Locate the cell with the specified text and output its (X, Y) center coordinate. 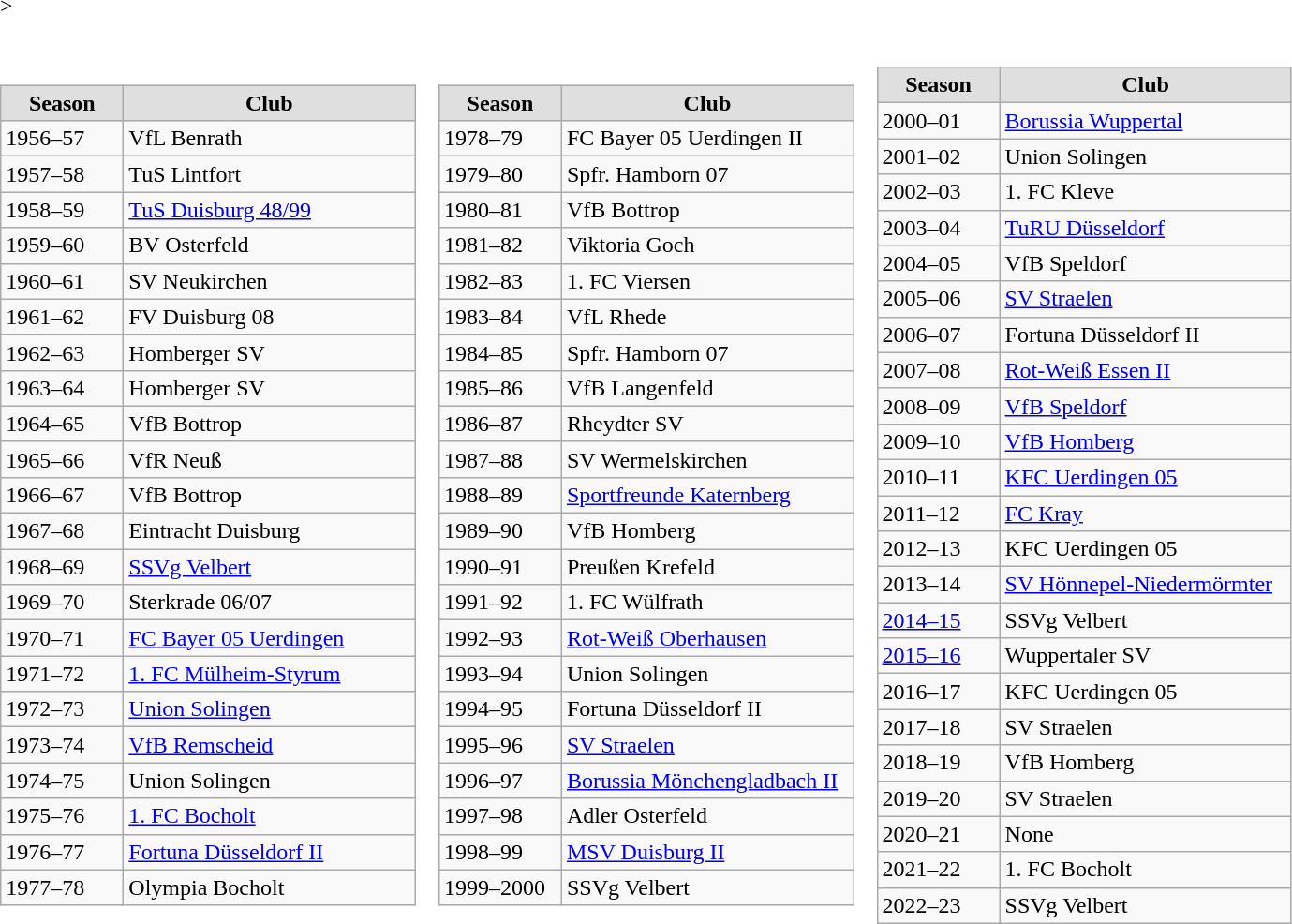
1999–2000 (500, 887)
1966–67 (62, 495)
VfL Benrath (270, 139)
1964–65 (62, 424)
SV Hönnepel-Niedermörmter (1145, 585)
1971–72 (62, 674)
2001–02 (939, 156)
2011–12 (939, 513)
1993–94 (500, 674)
2007–08 (939, 370)
2008–09 (939, 406)
1979–80 (500, 174)
1997–98 (500, 816)
1980–81 (500, 210)
1995–96 (500, 745)
1969–70 (62, 603)
1972–73 (62, 709)
TuS Duisburg 48/99 (270, 210)
1992–93 (500, 638)
VfB Remscheid (270, 745)
Rot-Weiß Essen II (1145, 370)
1982–83 (500, 281)
2022–23 (939, 905)
1. FC Kleve (1145, 192)
VfR Neuß (270, 459)
1990–91 (500, 567)
2018–19 (939, 763)
2010–11 (939, 477)
Sterkrade 06/07 (270, 603)
Wuppertaler SV (1145, 656)
1958–59 (62, 210)
1. FC Mülheim-Styrum (270, 674)
1959–60 (62, 246)
FV Duisburg 08 (270, 317)
1975–76 (62, 816)
2005–06 (939, 299)
2003–04 (939, 228)
1. FC Viersen (706, 281)
MSV Duisburg II (706, 852)
Borussia Mönchengladbach II (706, 781)
2009–10 (939, 441)
1987–88 (500, 459)
2016–17 (939, 692)
Rot-Weiß Oberhausen (706, 638)
1981–82 (500, 246)
Adler Osterfeld (706, 816)
1976–77 (62, 852)
BV Osterfeld (270, 246)
1985–86 (500, 388)
1977–78 (62, 887)
1962–63 (62, 352)
2012–13 (939, 549)
TuS Lintfort (270, 174)
1956–57 (62, 139)
2019–20 (939, 798)
1967–68 (62, 531)
1. FC Wülfrath (706, 603)
1961–62 (62, 317)
Viktoria Goch (706, 246)
VfL Rhede (706, 317)
1998–99 (500, 852)
1984–85 (500, 352)
2015–16 (939, 656)
1970–71 (62, 638)
1991–92 (500, 603)
2021–22 (939, 870)
FC Bayer 05 Uerdingen II (706, 139)
2004–05 (939, 263)
1996–97 (500, 781)
2020–21 (939, 834)
1986–87 (500, 424)
1983–84 (500, 317)
2014–15 (939, 620)
Eintracht Duisburg (270, 531)
SV Neukirchen (270, 281)
None (1145, 834)
1973–74 (62, 745)
1968–69 (62, 567)
2006–07 (939, 335)
1960–61 (62, 281)
FC Kray (1145, 513)
2017–18 (939, 727)
Preußen Krefeld (706, 567)
SV Wermelskirchen (706, 459)
1963–64 (62, 388)
2013–14 (939, 585)
1988–89 (500, 495)
1965–66 (62, 459)
Sportfreunde Katernberg (706, 495)
1974–75 (62, 781)
VfB Langenfeld (706, 388)
FC Bayer 05 Uerdingen (270, 638)
Borussia Wuppertal (1145, 121)
1989–90 (500, 531)
Rheydter SV (706, 424)
1957–58 (62, 174)
1978–79 (500, 139)
2000–01 (939, 121)
Olympia Bocholt (270, 887)
2002–03 (939, 192)
1994–95 (500, 709)
TuRU Düsseldorf (1145, 228)
